Identify which cell holds the provided text, then report its (X, Y) central coordinate. 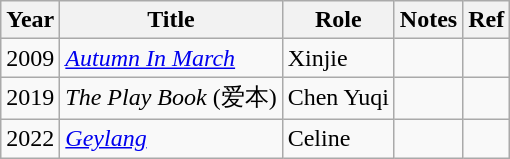
The Play Book (爱本) (171, 98)
Title (171, 20)
Ref (486, 20)
Year (30, 20)
2009 (30, 58)
2019 (30, 98)
Role (338, 20)
Geylang (171, 138)
Autumn In March (171, 58)
Celine (338, 138)
Chen Yuqi (338, 98)
Xinjie (338, 58)
2022 (30, 138)
Notes (428, 20)
